Return (X, Y) of the center of cell containing provided text 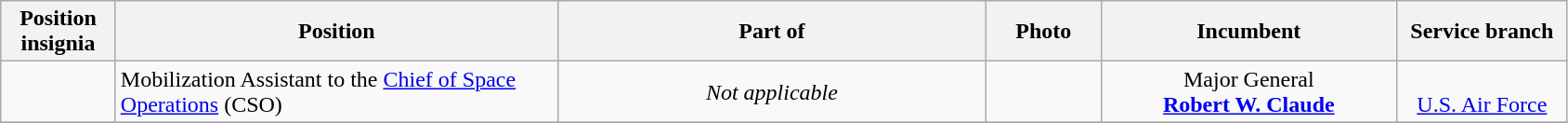
Major GeneralRobert W. Claude (1248, 91)
Service branch (1483, 32)
Part of (771, 32)
Position insignia (59, 32)
Position (336, 32)
Not applicable (771, 91)
Incumbent (1248, 32)
U.S. Air Force (1483, 91)
Mobilization Assistant to the Chief of Space Operations (CSO) (336, 91)
Photo (1043, 32)
